Detect which cell encompasses the target text, then output its (x, y) center coordinate. 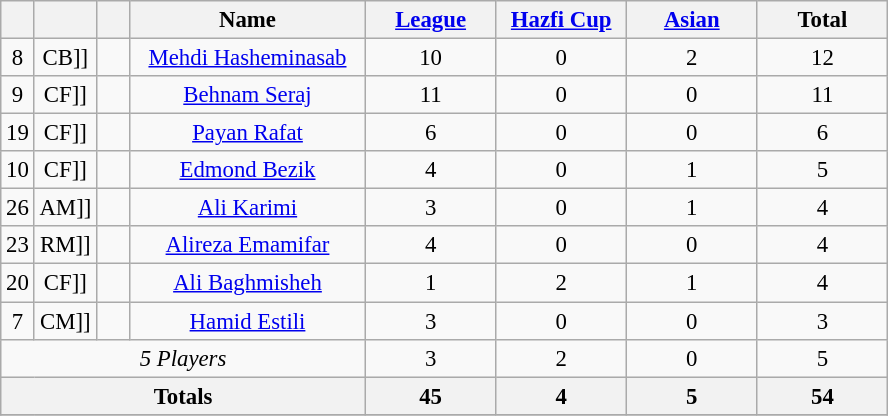
7 (18, 321)
54 (822, 396)
26 (18, 208)
AM]] (65, 208)
Alireza Emamifar (248, 245)
Hazfi Cup (562, 20)
23 (18, 245)
RM]] (65, 245)
CM]] (65, 321)
Edmond Bezik (248, 170)
Payan Rafat (248, 133)
Mehdi Hasheminasab (248, 58)
Totals (184, 396)
20 (18, 283)
Ali Baghmisheh (248, 283)
Asian (692, 20)
Ali Karimi (248, 208)
5 Players (184, 358)
45 (430, 396)
12 (822, 58)
8 (18, 58)
Hamid Estili (248, 321)
Behnam Seraj (248, 95)
19 (18, 133)
Name (248, 20)
League (430, 20)
Total (822, 20)
9 (18, 95)
CB]] (65, 58)
